Locate the cell with the specified text and output its (x, y) center coordinate. 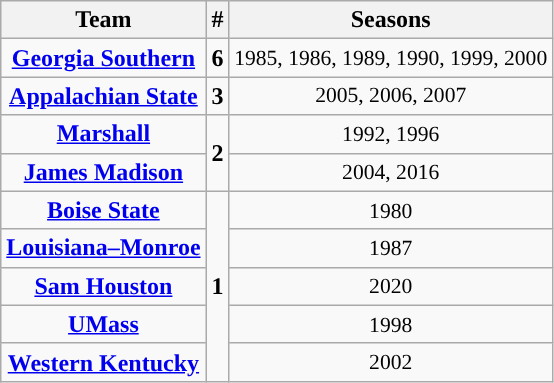
Team (104, 20)
UMass (104, 324)
2002 (390, 362)
1992, 1996 (390, 134)
1980 (390, 210)
Sam Houston (104, 286)
2 (218, 153)
2020 (390, 286)
2004, 2016 (390, 172)
Boise State (104, 210)
Georgia Southern (104, 58)
6 (218, 58)
2005, 2006, 2007 (390, 96)
Western Kentucky (104, 362)
1985, 1986, 1989, 1990, 1999, 2000 (390, 58)
Appalachian State (104, 96)
James Madison (104, 172)
1998 (390, 324)
3 (218, 96)
# (218, 20)
Seasons (390, 20)
Marshall (104, 134)
1 (218, 286)
1987 (390, 248)
Louisiana–Monroe (104, 248)
